Detect which cell encompasses the target text, then output its [X, Y] center coordinate. 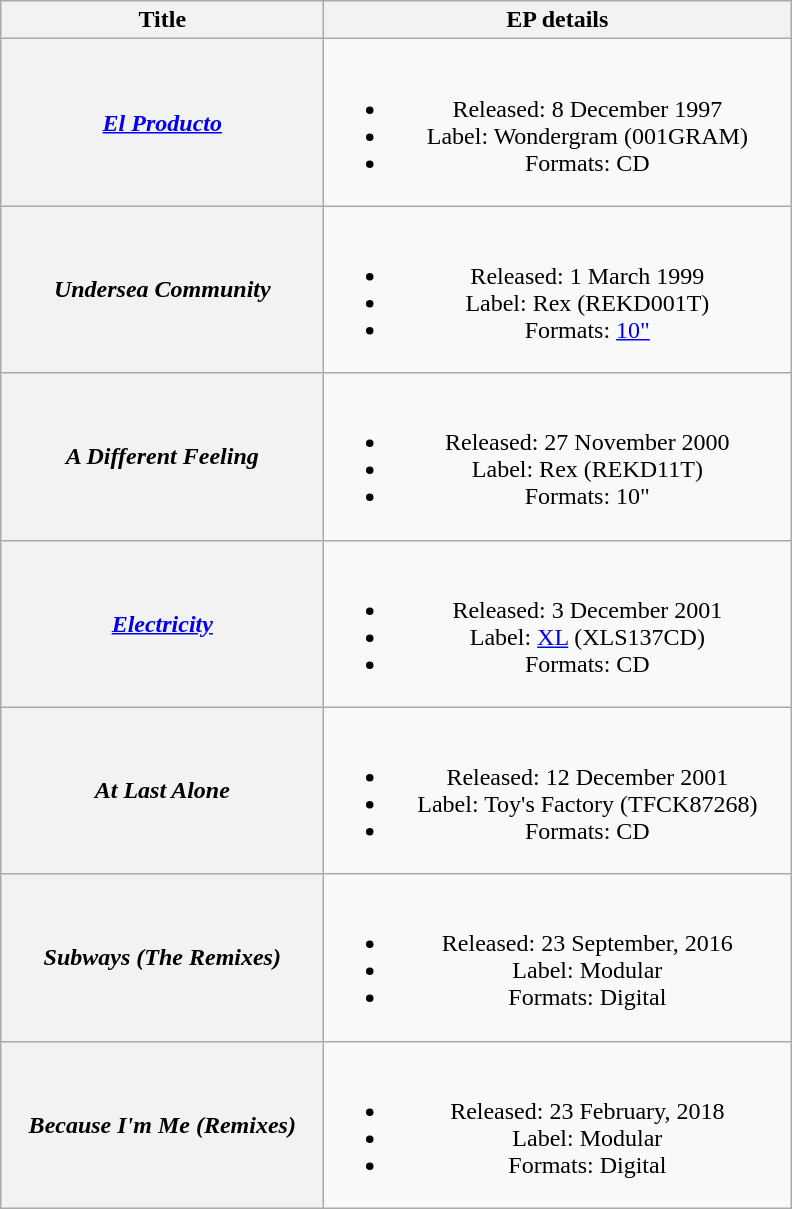
EP details [558, 20]
Released: 3 December 2001Label: XL (XLS137CD)Formats: CD [558, 624]
Released: 23 September, 2016Label: ModularFormats: Digital [558, 958]
Because I'm Me (Remixes) [162, 1124]
A Different Feeling [162, 456]
At Last Alone [162, 790]
Released: 8 December 1997Label: Wondergram (001GRAM)Formats: CD [558, 122]
Subways (The Remixes) [162, 958]
Title [162, 20]
Electricity [162, 624]
Released: 27 November 2000Label: Rex (REKD11T)Formats: 10" [558, 456]
Undersea Community [162, 290]
El Producto [162, 122]
Released: 23 February, 2018Label: ModularFormats: Digital [558, 1124]
Released: 1 March 1999Label: Rex (REKD001T)Formats: 10" [558, 290]
Released: 12 December 2001Label: Toy's Factory (TFCK87268)Formats: CD [558, 790]
